Determine the (x, y) coordinate at the center of the cell enclosing the given text.  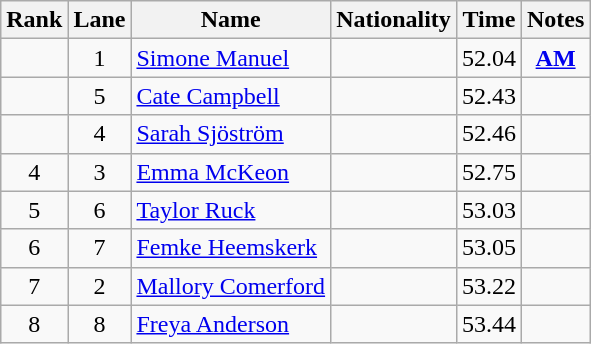
Mallory Comerford (231, 286)
Freya Anderson (231, 324)
1 (100, 58)
AM (555, 58)
53.22 (488, 286)
Taylor Ruck (231, 210)
2 (100, 286)
Emma McKeon (231, 172)
52.43 (488, 96)
Cate Campbell (231, 96)
3 (100, 172)
Sarah Sjöström (231, 134)
Lane (100, 20)
52.46 (488, 134)
Femke Heemskerk (231, 248)
53.03 (488, 210)
Name (231, 20)
Time (488, 20)
52.04 (488, 58)
Simone Manuel (231, 58)
Rank (34, 20)
Notes (555, 20)
53.05 (488, 248)
53.44 (488, 324)
52.75 (488, 172)
Nationality (394, 20)
